Return the (X, Y) coordinate for the center point of the cell that contains the specified text.  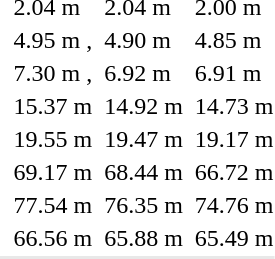
65.88 m (144, 238)
4.95 m , (53, 40)
19.55 m (53, 139)
19.47 m (144, 139)
14.73 m (234, 106)
69.17 m (53, 172)
6.91 m (234, 73)
19.17 m (234, 139)
7.30 m , (53, 73)
76.35 m (144, 205)
4.90 m (144, 40)
66.72 m (234, 172)
77.54 m (53, 205)
14.92 m (144, 106)
4.85 m (234, 40)
15.37 m (53, 106)
6.92 m (144, 73)
68.44 m (144, 172)
74.76 m (234, 205)
66.56 m (53, 238)
65.49 m (234, 238)
